Extract the [x, y] coordinate from the center of the cell holding the provided text.  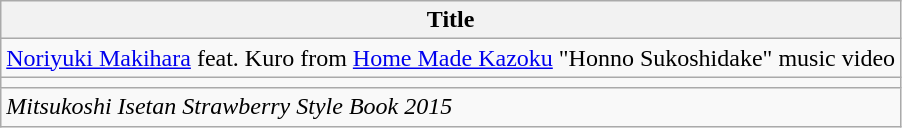
Noriyuki Makihara feat. Kuro from Home Made Kazoku "Honno Sukoshidake" music video [451, 58]
Mitsukoshi Isetan Strawberry Style Book 2015 [451, 107]
Title [451, 20]
